Pinpoint the cell where the given text exists, returning its [x, y] midpoint coordinate. 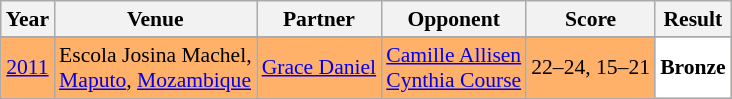
Result [693, 19]
Grace Daniel [320, 68]
Escola Josina Machel,Maputo, Mozambique [156, 68]
22–24, 15–21 [590, 68]
Venue [156, 19]
Score [590, 19]
Bronze [693, 68]
Partner [320, 19]
Year [28, 19]
Camille Allisen Cynthia Course [454, 68]
Opponent [454, 19]
2011 [28, 68]
